For the text-containing cell, return its midpoint in (X, Y) coordinate format. 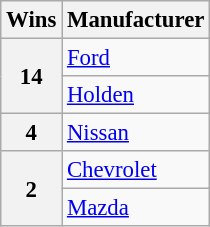
14 (32, 76)
Holden (136, 95)
Mazda (136, 208)
Manufacturer (136, 20)
2 (32, 188)
Chevrolet (136, 170)
Wins (32, 20)
4 (32, 133)
Nissan (136, 133)
Ford (136, 58)
